Output the [X, Y] coordinate of the center of the cell containing the given text.  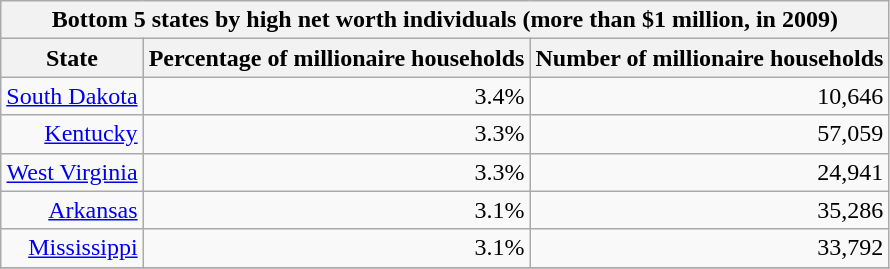
Mississippi [72, 248]
State [72, 58]
57,059 [710, 134]
Number of millionaire households [710, 58]
35,286 [710, 210]
West Virginia [72, 172]
10,646 [710, 96]
24,941 [710, 172]
Kentucky [72, 134]
South Dakota [72, 96]
Percentage of millionaire households [336, 58]
33,792 [710, 248]
Bottom 5 states by high net worth individuals (more than $1 million, in 2009) [445, 20]
3.4% [336, 96]
Arkansas [72, 210]
